Return the [X, Y] coordinate for the center point of the cell that contains the specified text.  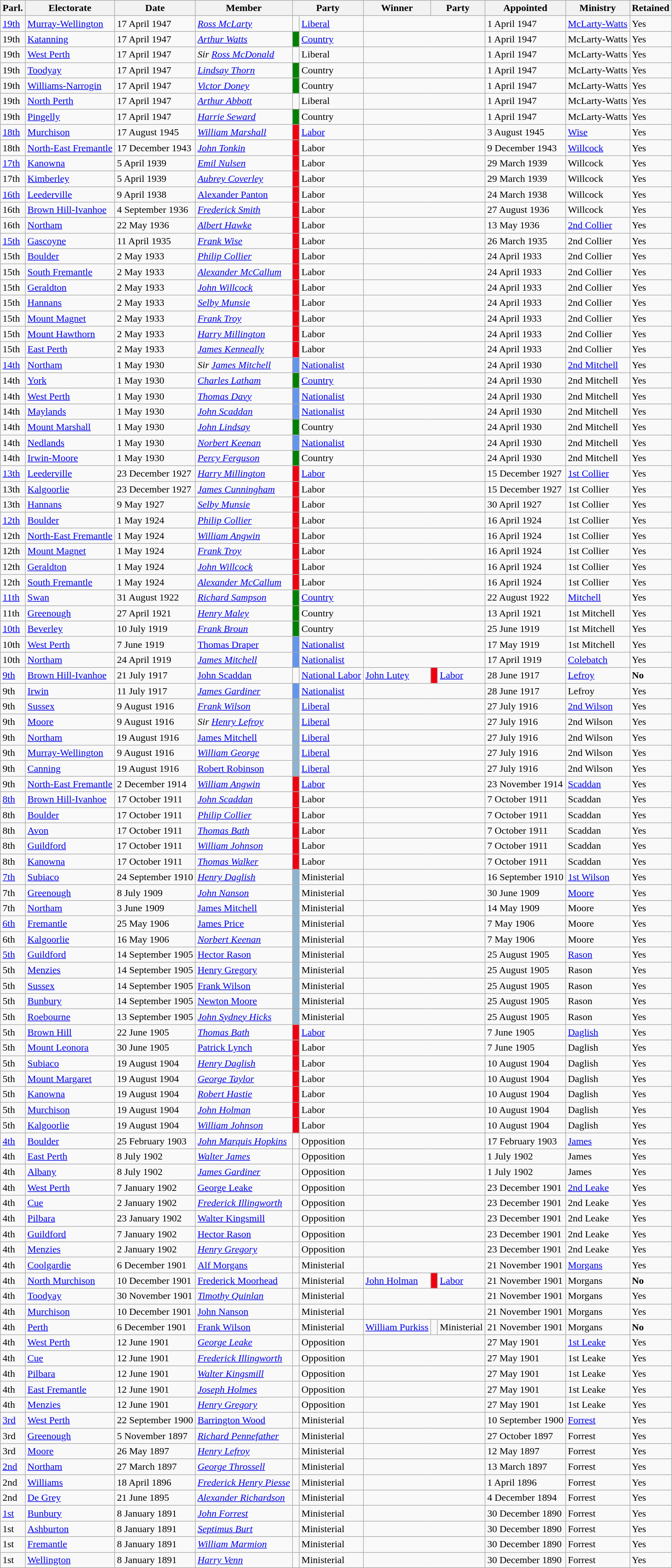
Mount Marshall [70, 427]
James Kenneally [244, 349]
James Price [244, 923]
John Forrest [244, 1513]
Alexander Panton [244, 194]
Maylands [70, 411]
Katanning [70, 39]
North Murchison [70, 1281]
Ministry [597, 8]
William Marshall [244, 132]
Lindsay Thorn [244, 70]
George Throssell [244, 1467]
3 June 1909 [155, 908]
Nedlands [70, 442]
William Marmion [244, 1544]
Frederick Smith [244, 210]
Robert Hastie [244, 1094]
Beverley [70, 629]
Frank Broun [244, 629]
Sir Henry Lefroy [244, 722]
Brown Hill [70, 1032]
De Grey [70, 1498]
30 November 1901 [155, 1296]
21 July 1917 [155, 675]
National Labor [331, 675]
Canning [70, 769]
24 April 1919 [155, 660]
13 September 1905 [155, 1017]
Williams [70, 1482]
27 October 1897 [525, 1435]
Albany [70, 1172]
Irwin-Moore [70, 458]
Frank Wise [244, 241]
17 February 1903 [525, 1141]
Pingelly [70, 117]
9 December 1943 [525, 148]
30 April 1927 [525, 505]
Date [155, 8]
Winner [397, 8]
23 November 1914 [525, 784]
Harry Venn [244, 1560]
John Lutey [397, 675]
Thomas Draper [244, 644]
John Marquis Hopkins [244, 1141]
York [70, 380]
Harrie Seward [244, 117]
1st Wilson [597, 877]
13 May 1936 [525, 225]
26 March 1935 [525, 241]
Thomas Walker [244, 861]
27 August 1936 [525, 210]
17 August 1945 [155, 132]
Frederick Moorhead [244, 1281]
8 July 1909 [155, 892]
3 August 1945 [525, 132]
Kimberley [70, 179]
30 June 1905 [155, 1048]
Perth [70, 1327]
Richard Sampson [244, 598]
17 May 1919 [525, 644]
Mount Hawthorn [70, 334]
Roebourne [70, 1017]
24 March 1938 [525, 194]
Mitchell [597, 598]
Timothy Quinlan [244, 1296]
Sir James Mitchell [244, 365]
George Taylor [244, 1079]
17 December 1943 [155, 148]
25 February 1903 [155, 1141]
18 April 1896 [155, 1482]
Electorate [70, 8]
Mount Margaret [70, 1079]
26 May 1897 [155, 1451]
Williams-Narrogin [70, 86]
Emil Nulsen [244, 163]
25 May 1906 [155, 923]
9 April 1938 [155, 194]
Percy Ferguson [244, 458]
23 January 1902 [155, 1219]
Thomas Davy [244, 396]
21 June 1895 [155, 1498]
30 June 1909 [525, 892]
14 May 1909 [525, 908]
Septimus Burt [244, 1529]
16 September 1910 [525, 877]
Parl. [13, 8]
Richard Pennefather [244, 1435]
4 December 1894 [525, 1498]
John Lindsay [244, 427]
Charles Latham [244, 380]
Joseph Holmes [244, 1389]
John Tonkin [244, 148]
22 May 1936 [155, 225]
31 August 1922 [155, 598]
13 March 1897 [525, 1467]
16 May 1906 [155, 939]
James Cunningham [244, 489]
Arthur Abbott [244, 101]
Robert Robinson [244, 769]
Arthur Watts [244, 39]
North Perth [70, 101]
4 September 1936 [155, 210]
24 September 1910 [155, 877]
Aubrey Coverley [244, 179]
Retained [650, 8]
25 June 1919 [525, 629]
William Purkiss [397, 1327]
Frederick Henry Piesse [244, 1482]
Ross McLarty [244, 24]
5 November 1897 [155, 1435]
Swan [70, 598]
Wellington [70, 1560]
27 March 1897 [155, 1467]
Alf Morgans [244, 1265]
Ashburton [70, 1529]
Appointed [525, 8]
Henry Lefroy [244, 1451]
Gascoyne [70, 241]
22 August 1922 [525, 598]
Albert Hawke [244, 225]
11 April 1935 [155, 241]
Victor Doney [244, 86]
Patrick Lynch [244, 1048]
Sir Ross McDonald [244, 55]
Irwin [70, 691]
Coolgardie [70, 1265]
Henry Maley [244, 613]
Alexander Richardson [244, 1498]
10 July 1919 [155, 629]
Wise [597, 132]
27 April 1921 [155, 613]
9 May 1927 [155, 505]
12 May 1897 [525, 1451]
Newton Moore [244, 1001]
22 June 1905 [155, 1032]
10 September 1900 [525, 1420]
Mount Leonora [70, 1048]
13 April 1921 [525, 613]
Member [244, 8]
John Sydney Hicks [244, 1017]
2 December 1914 [155, 784]
22 September 1900 [155, 1420]
Colebatch [597, 660]
17 April 1919 [525, 660]
East Fremantle [70, 1389]
William George [244, 753]
1 April 1896 [525, 1482]
Avon [70, 830]
11 July 1917 [155, 691]
Walter James [244, 1156]
7 June 1919 [155, 644]
Barrington Wood [244, 1420]
